Detect which cell encompasses the target text, then output its (x, y) center coordinate. 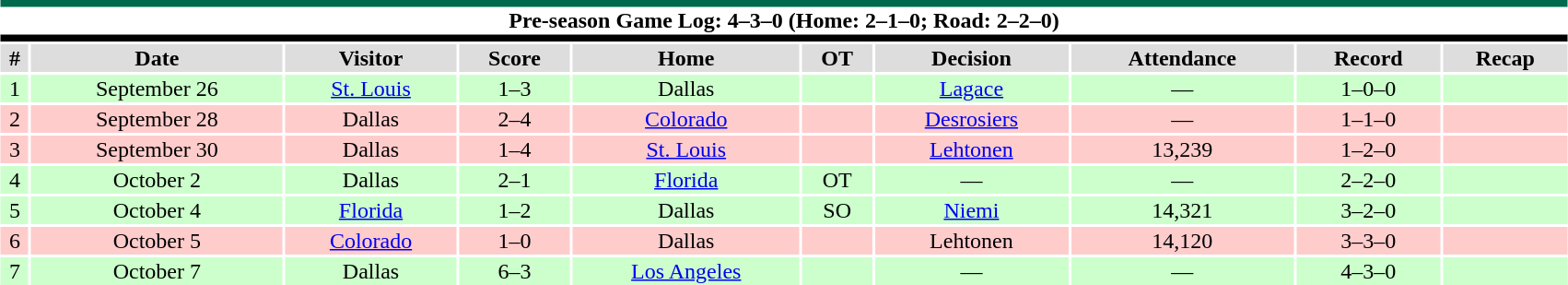
1–4 (514, 149)
5 (15, 210)
3 (15, 149)
September 30 (157, 149)
Record (1368, 58)
October 2 (157, 180)
6 (15, 241)
Niemi (972, 210)
September 26 (157, 89)
September 28 (157, 119)
Score (514, 58)
3–2–0 (1368, 210)
1–3 (514, 89)
2–4 (514, 119)
SO (837, 210)
6–3 (514, 271)
October 7 (157, 271)
Decision (972, 58)
1–0 (514, 241)
1 (15, 89)
7 (15, 271)
14,120 (1182, 241)
3–3–0 (1368, 241)
2 (15, 119)
13,239 (1182, 149)
1–2–0 (1368, 149)
Visitor (371, 58)
Attendance (1182, 58)
# (15, 58)
4–3–0 (1368, 271)
1–0–0 (1368, 89)
1–1–0 (1368, 119)
Lagace (972, 89)
2–2–0 (1368, 180)
Pre-season Game Log: 4–3–0 (Home: 2–1–0; Road: 2–2–0) (784, 20)
Date (157, 58)
Los Angeles (686, 271)
October 5 (157, 241)
October 4 (157, 210)
2–1 (514, 180)
Recap (1505, 58)
4 (15, 180)
Desrosiers (972, 119)
1–2 (514, 210)
Home (686, 58)
14,321 (1182, 210)
